Locate the cell with the specified text and output its (x, y) center coordinate. 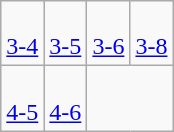
3-5 (66, 34)
3-4 (22, 34)
4-5 (22, 98)
3-8 (152, 34)
3-6 (108, 34)
4-6 (66, 98)
